Search for the cell housing the specified text and yield its [x, y] center coordinate. 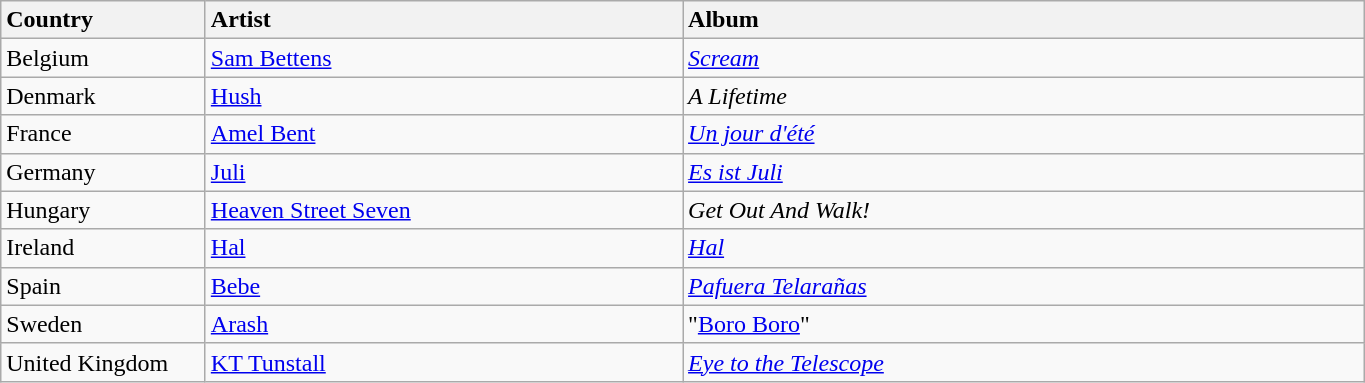
Germany [104, 172]
Album [1024, 20]
Get Out And Walk! [1024, 210]
Scream [1024, 58]
Sam Bettens [444, 58]
Es ist Juli [1024, 172]
Pafuera Telarañas [1024, 286]
United Kingdom [104, 362]
Arash [444, 324]
Un jour d'été [1024, 134]
Eye to the Telescope [1024, 362]
Hush [444, 96]
Bebe [444, 286]
Denmark [104, 96]
France [104, 134]
A Lifetime [1024, 96]
Sweden [104, 324]
Spain [104, 286]
"Boro Boro" [1024, 324]
Ireland [104, 248]
Amel Bent [444, 134]
Hungary [104, 210]
Juli [444, 172]
Artist [444, 20]
Heaven Street Seven [444, 210]
Belgium [104, 58]
KT Tunstall [444, 362]
Country [104, 20]
